For the text-containing cell, return its midpoint in [x, y] coordinate format. 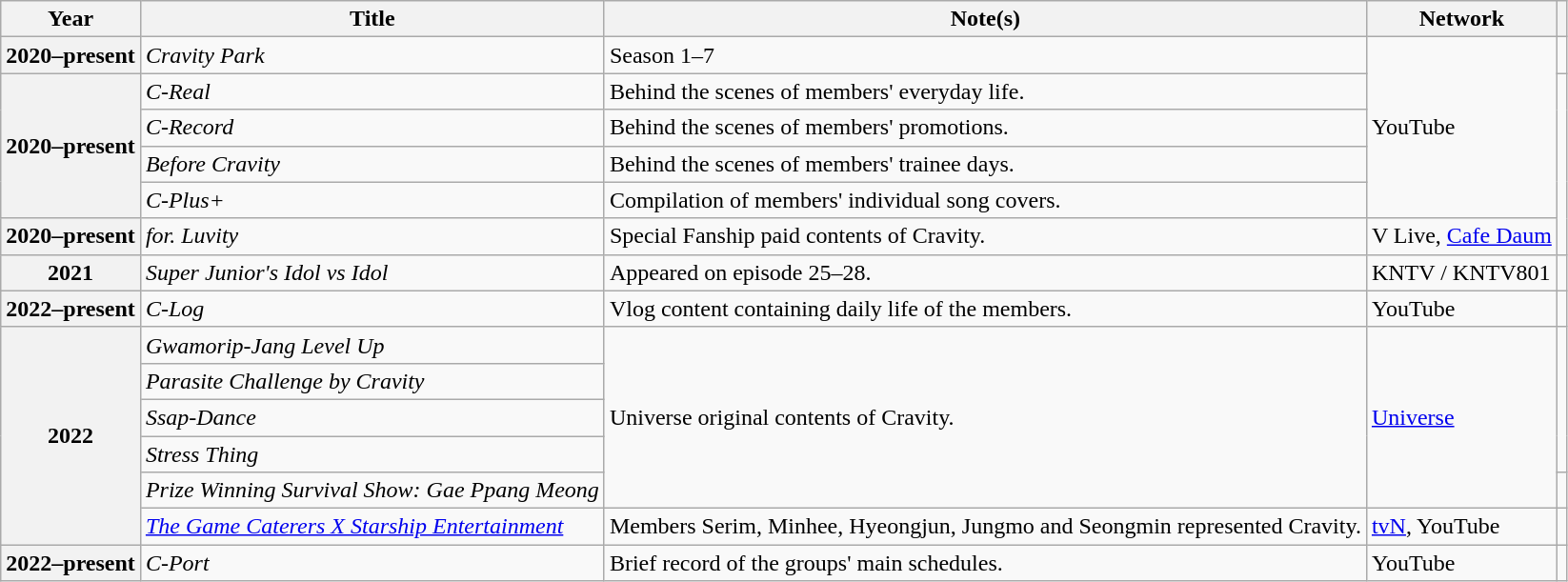
Behind the scenes of members' trainee days. [985, 164]
Appeared on episode 25–28. [985, 272]
C-Record [372, 128]
C-Port [372, 563]
Note(s) [985, 19]
Universe [1461, 417]
2022 [70, 435]
Title [372, 19]
The Game Caterers X Starship Entertainment [372, 527]
Special Fanship paid contents of Cravity. [985, 236]
Brief record of the groups' main schedules. [985, 563]
Behind the scenes of members' everyday life. [985, 91]
Vlog content containing daily life of the members. [985, 309]
Behind the scenes of members' promotions. [985, 128]
Cravity Park [372, 55]
Parasite Challenge by Cravity [372, 381]
Before Cravity [372, 164]
Gwamorip-Jang Level Up [372, 345]
Universe original contents of Cravity. [985, 417]
Year [70, 19]
V Live, Cafe Daum [1461, 236]
for. Luvity [372, 236]
Ssap-Dance [372, 417]
Season 1–7 [985, 55]
KNTV / KNTV801 [1461, 272]
Super Junior's Idol vs Idol [372, 272]
Members Serim, Minhee, Hyeongjun, Jungmo and Seongmin represented Cravity. [985, 527]
C-Real [372, 91]
C-Log [372, 309]
2021 [70, 272]
Network [1461, 19]
Compilation of members' individual song covers. [985, 200]
Stress Thing [372, 454]
C-Plus+ [372, 200]
Prize Winning Survival Show: Gae Ppang Meong [372, 491]
tvN, YouTube [1461, 527]
